Extract the [X, Y] coordinate from the center of the cell holding the provided text.  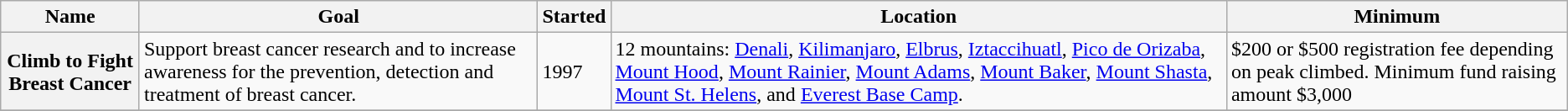
Goal [338, 17]
1997 [575, 71]
Name [70, 17]
Minimum [1397, 17]
Climb to Fight Breast Cancer [70, 71]
$200 or $500 registration fee depending on peak climbed. Minimum fund raising amount $3,000 [1397, 71]
Started [575, 17]
Location [918, 17]
Support breast cancer research and to increase awareness for the prevention, detection and treatment of breast cancer. [338, 71]
